Scan for the cell matching the given text and deliver its (x, y) coordinate at center. 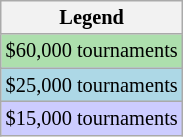
Legend (92, 17)
$60,000 tournaments (92, 51)
$15,000 tournaments (92, 118)
$25,000 tournaments (92, 85)
